Determine the (x, y) coordinate at the center of the cell enclosing the given text.  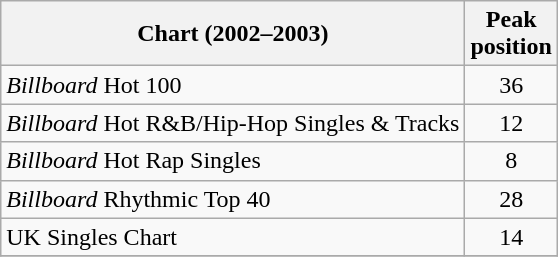
12 (511, 123)
Billboard Hot Rap Singles (233, 161)
36 (511, 85)
Peakposition (511, 34)
Chart (2002–2003) (233, 34)
14 (511, 237)
Billboard Hot 100 (233, 85)
8 (511, 161)
Billboard Rhythmic Top 40 (233, 199)
28 (511, 199)
Billboard Hot R&B/Hip-Hop Singles & Tracks (233, 123)
UK Singles Chart (233, 237)
